Return [x, y] of the center of cell containing provided text 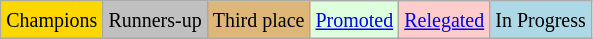
Promoted [354, 20]
Third place [258, 20]
In Progress [541, 20]
Champions [52, 20]
Relegated [444, 20]
Runners-up [155, 20]
